Determine the [x, y] coordinate at the center of the cell enclosing the given text.  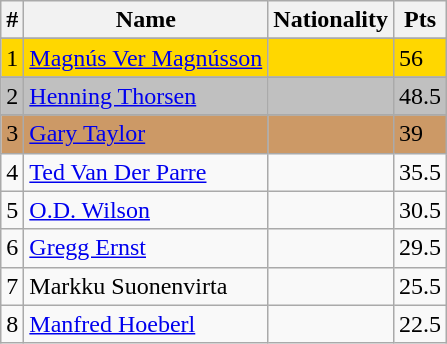
7 [12, 286]
29.5 [420, 248]
Ted Van Der Parre [146, 172]
35.5 [420, 172]
Pts [420, 20]
22.5 [420, 324]
# [12, 20]
1 [12, 58]
Gregg Ernst [146, 248]
Markku Suonenvirta [146, 286]
4 [12, 172]
48.5 [420, 96]
3 [12, 134]
Nationality [331, 20]
O.D. Wilson [146, 210]
6 [12, 248]
8 [12, 324]
5 [12, 210]
2 [12, 96]
39 [420, 134]
56 [420, 58]
Henning Thorsen [146, 96]
25.5 [420, 286]
Manfred Hoeberl [146, 324]
30.5 [420, 210]
Magnús Ver Magnússon [146, 58]
Gary Taylor [146, 134]
Name [146, 20]
